Find where the given text appears and provide that cell's center as (x, y) coordinate. 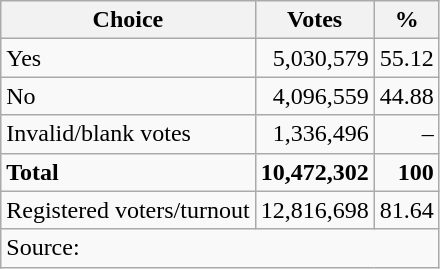
Registered voters/turnout (128, 210)
4,096,559 (314, 96)
12,816,698 (314, 210)
5,030,579 (314, 58)
No (128, 96)
10,472,302 (314, 172)
– (406, 134)
1,336,496 (314, 134)
81.64 (406, 210)
Invalid/blank votes (128, 134)
Source: (220, 248)
100 (406, 172)
Choice (128, 20)
Yes (128, 58)
55.12 (406, 58)
44.88 (406, 96)
Total (128, 172)
% (406, 20)
Votes (314, 20)
